Scan for the cell matching the given text and deliver its [x, y] coordinate at center. 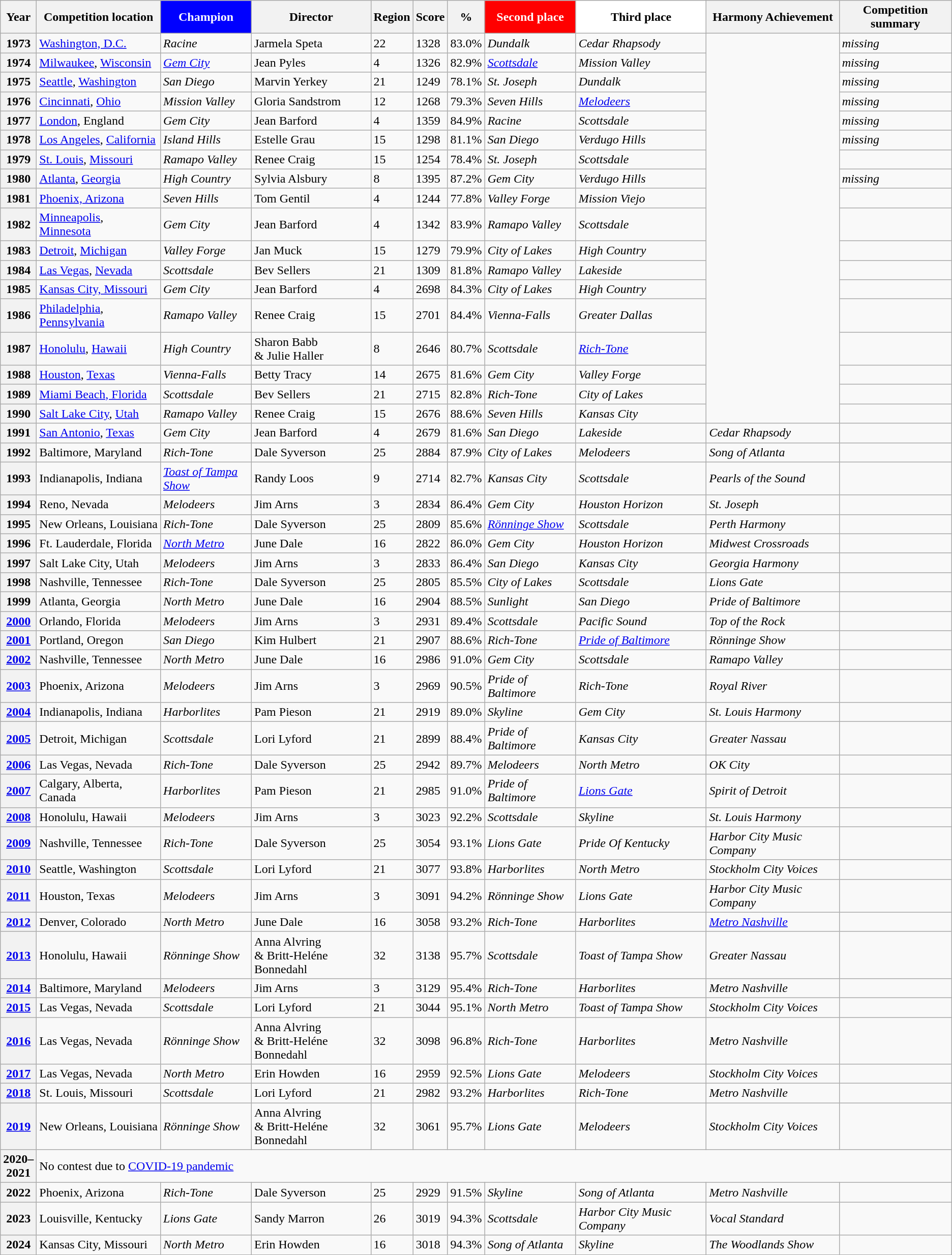
Sunlight [530, 601]
Second place [530, 17]
2907 [430, 640]
1980 [18, 179]
85.6% [466, 524]
87.2% [466, 179]
Georgia Harmony [773, 563]
Cincinnati, Ohio [99, 101]
2001 [18, 640]
2012 [18, 922]
Director [311, 17]
Midwest Crossroads [773, 543]
Sylvia Alsbury [311, 179]
1395 [430, 179]
22 [392, 43]
Jean Pyles [311, 63]
% [466, 17]
1298 [430, 140]
3061 [430, 1126]
1254 [430, 159]
2959 [430, 1074]
2008 [18, 817]
No contest due to COVID-19 pandemic [494, 1166]
Louisville, Kentucky [99, 1219]
Marvin Yerkey [311, 82]
1309 [430, 270]
2931 [430, 621]
2985 [430, 791]
2014 [18, 988]
85.5% [466, 582]
81.1% [466, 140]
3019 [430, 1219]
84.4% [466, 315]
79.9% [466, 250]
2701 [430, 315]
1995 [18, 524]
Island Hills [206, 140]
2016 [18, 1041]
Third place [641, 17]
83.9% [466, 224]
1244 [430, 198]
Orlando, Florida [99, 621]
Jarmela Speta [311, 43]
Score [430, 17]
Washington, D.C. [99, 43]
Perth Harmony [773, 524]
2000 [18, 621]
2969 [430, 686]
1989 [18, 394]
Competition summary [895, 17]
80.7% [466, 349]
Competition location [99, 17]
Denver, Colorado [99, 922]
OK City [773, 765]
88.4% [466, 739]
1992 [18, 452]
1994 [18, 505]
2919 [430, 712]
2929 [430, 1192]
2024 [18, 1245]
2013 [18, 955]
Champion [206, 17]
Tom Gentil [311, 198]
London, England [99, 121]
2003 [18, 686]
2679 [430, 433]
1978 [18, 140]
The Woodlands Show [773, 1245]
2006 [18, 765]
Kim Hulbert [311, 640]
95.4% [466, 988]
1988 [18, 375]
2834 [430, 505]
93.8% [466, 869]
Sharon Babb& Julie Haller [311, 349]
Pride Of Kentucky [641, 843]
1997 [18, 563]
Minneapolis, Minnesota [99, 224]
Top of the Rock [773, 621]
89.7% [466, 765]
2833 [430, 563]
1999 [18, 601]
3054 [430, 843]
1983 [18, 250]
78.1% [466, 82]
2805 [430, 582]
82.7% [466, 478]
2809 [430, 524]
1342 [430, 224]
Spirit of Detroit [773, 791]
3018 [430, 1245]
2676 [430, 414]
1996 [18, 543]
2904 [430, 601]
Jan Muck [311, 250]
88.5% [466, 601]
Mission Viejo [641, 198]
2004 [18, 712]
Randy Loos [311, 478]
Estelle Grau [311, 140]
2646 [430, 349]
1998 [18, 582]
Milwaukee, Wisconsin [99, 63]
2023 [18, 1219]
1326 [430, 63]
14 [392, 375]
93.1% [466, 843]
1975 [18, 82]
3091 [430, 895]
2020–2021 [18, 1166]
1993 [18, 478]
Portland, Oregon [99, 640]
89.4% [466, 621]
1973 [18, 43]
1974 [18, 63]
3023 [430, 817]
3058 [430, 922]
2010 [18, 869]
Betty Tracy [311, 375]
2011 [18, 895]
Region [392, 17]
Sandy Marron [311, 1219]
Harmony Achievement [773, 17]
92.5% [466, 1074]
2022 [18, 1192]
84.3% [466, 289]
Philadelphia, Pennsylvania [99, 315]
3077 [430, 869]
Year [18, 17]
91.5% [466, 1192]
90.5% [466, 686]
94.2% [466, 895]
1279 [430, 250]
2018 [18, 1093]
1991 [18, 433]
2884 [430, 452]
2002 [18, 660]
2017 [18, 1074]
Gloria Sandstrom [311, 101]
1328 [430, 43]
81.8% [466, 270]
1984 [18, 270]
1985 [18, 289]
Vocal Standard [773, 1219]
86.0% [466, 543]
9 [392, 478]
87.9% [466, 452]
2982 [430, 1093]
82.8% [466, 394]
San Antonio, Texas [99, 433]
2019 [18, 1126]
2714 [430, 478]
1981 [18, 198]
83.0% [466, 43]
2007 [18, 791]
3044 [430, 1007]
2942 [430, 765]
Royal River [773, 686]
1359 [430, 121]
89.0% [466, 712]
96.8% [466, 1041]
79.3% [466, 101]
2698 [430, 289]
84.9% [466, 121]
1977 [18, 121]
1982 [18, 224]
1249 [430, 82]
1979 [18, 159]
Greater Dallas [641, 315]
Calgary, Alberta, Canada [99, 791]
12 [392, 101]
1976 [18, 101]
1990 [18, 414]
82.9% [466, 63]
95.1% [466, 1007]
1986 [18, 315]
2009 [18, 843]
Pearls of the Sound [773, 478]
Pacific Sound [641, 621]
2675 [430, 375]
1987 [18, 349]
Ft. Lauderdale, Florida [99, 543]
Miami Beach, Florida [99, 394]
3129 [430, 988]
1268 [430, 101]
2715 [430, 394]
Los Angeles, California [99, 140]
2899 [430, 739]
2986 [430, 660]
2015 [18, 1007]
2822 [430, 543]
Reno, Nevada [99, 505]
78.4% [466, 159]
3138 [430, 955]
3098 [430, 1041]
26 [392, 1219]
92.2% [466, 817]
2005 [18, 739]
77.8% [466, 198]
